Capture the cell that displays the provided text and extract its [x, y] central coordinate. 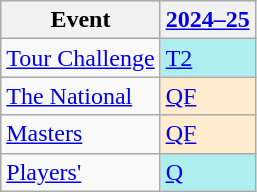
T2 [208, 58]
Event [80, 20]
Masters [80, 134]
The National [80, 96]
Players' [80, 172]
Tour Challenge [80, 58]
2024–25 [208, 20]
Q [208, 172]
